Output the (X, Y) coordinate of the center of the cell containing the given text.  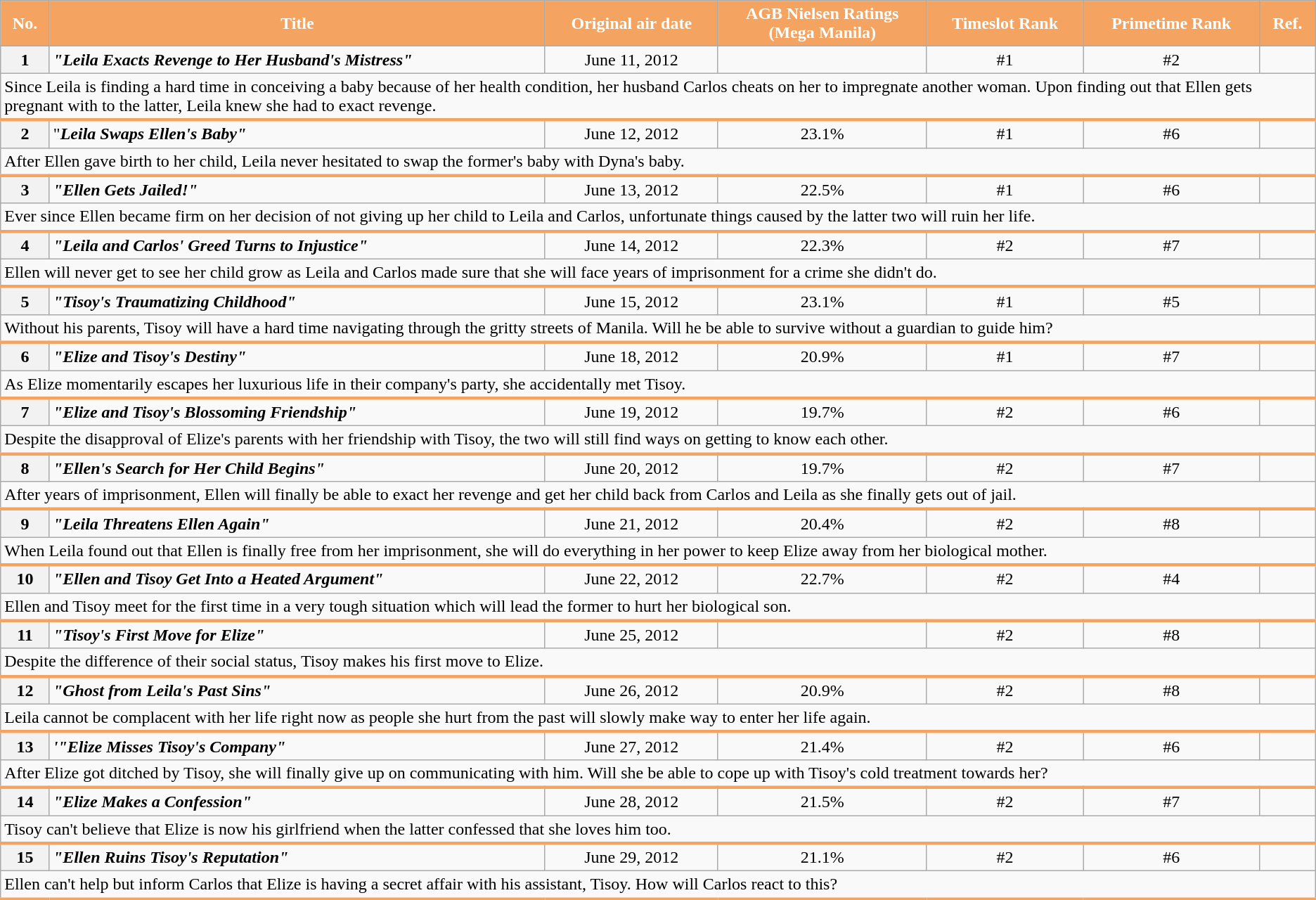
#4 (1171, 579)
"Ellen and Tisoy Get Into a Heated Argument" (297, 579)
21.5% (822, 802)
Timeslot Rank (1005, 24)
Ref. (1288, 24)
5 (25, 301)
June 26, 2012 (631, 690)
13 (25, 746)
June 15, 2012 (631, 301)
No. (25, 24)
Ellen and Tisoy meet for the first time in a very tough situation which will lead the former to hurt her biological son. (658, 607)
June 19, 2012 (631, 412)
6 (25, 356)
"Ellen's Search for Her Child Begins" (297, 468)
20.4% (822, 523)
"Leila Swaps Ellen's Baby" (297, 134)
June 29, 2012 (631, 857)
June 22, 2012 (631, 579)
7 (25, 412)
As Elize momentarily escapes her luxurious life in their company's party, she accidentally met Tisoy. (658, 384)
June 11, 2012 (631, 60)
Leila cannot be complacent with her life right now as people she hurt from the past will slowly make way to enter her life again. (658, 718)
After Ellen gave birth to her child, Leila never hesitated to swap the former's baby with Dyna's baby. (658, 162)
14 (25, 802)
10 (25, 579)
"Ellen Gets Jailed!" (297, 190)
22.7% (822, 579)
Ellen will never get to see her child grow as Leila and Carlos made sure that she will face years of imprisonment for a crime she didn't do. (658, 273)
Tisoy can't believe that Elize is now his girlfriend when the latter confessed that she loves him too. (658, 830)
#5 (1171, 301)
15 (25, 857)
22.5% (822, 190)
21.1% (822, 857)
Despite the disapproval of Elize's parents with her friendship with Tisoy, the two will still find ways on getting to know each other. (658, 440)
June 12, 2012 (631, 134)
1 (25, 60)
8 (25, 468)
21.4% (822, 746)
June 28, 2012 (631, 802)
June 21, 2012 (631, 523)
2 (25, 134)
12 (25, 690)
Ellen can't help but inform Carlos that Elize is having a secret affair with his assistant, Tisoy. How will Carlos react to this? (658, 885)
"Elize and Tisoy's Destiny" (297, 356)
"Elize and Tisoy's Blossoming Friendship" (297, 412)
June 25, 2012 (631, 635)
11 (25, 635)
9 (25, 523)
"Ghost from Leila's Past Sins" (297, 690)
AGB Nielsen Ratings(Mega Manila) (822, 24)
"Leila Exacts Revenge to Her Husband's Mistress" (297, 60)
"Ellen Ruins Tisoy's Reputation" (297, 857)
3 (25, 190)
"Elize Makes a Confession" (297, 802)
June 27, 2012 (631, 746)
22.3% (822, 245)
"Leila and Carlos' Greed Turns to Injustice" (297, 245)
"Tisoy's Traumatizing Childhood" (297, 301)
Original air date (631, 24)
Title (297, 24)
Primetime Rank (1171, 24)
June 20, 2012 (631, 468)
"Leila Threatens Ellen Again" (297, 523)
June 18, 2012 (631, 356)
"Tisoy's First Move for Elize" (297, 635)
'"Elize Misses Tisoy's Company" (297, 746)
June 13, 2012 (631, 190)
Despite the difference of their social status, Tisoy makes his first move to Elize. (658, 662)
June 14, 2012 (631, 245)
4 (25, 245)
